Locate the cell with the specified text and output its [x, y] center coordinate. 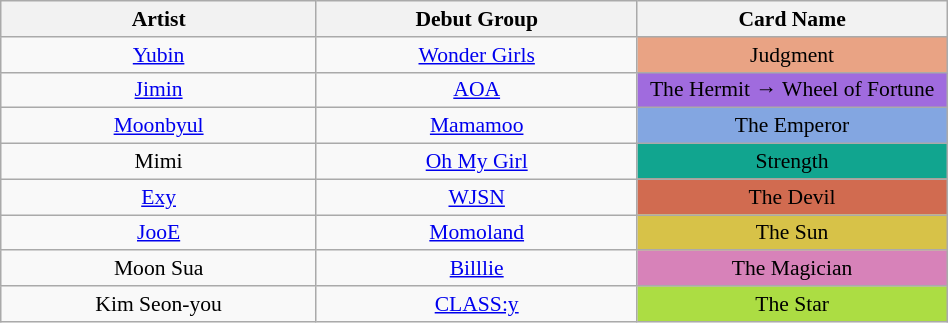
Momoland [476, 233]
WJSN [476, 197]
Exy [159, 197]
Card Name [792, 19]
Judgment [792, 55]
Moonbyul [159, 126]
The Magician [792, 269]
The Star [792, 304]
Yubin [159, 55]
AOA [476, 90]
The Devil [792, 197]
Jimin [159, 90]
Moon Sua [159, 269]
Oh My Girl [476, 162]
The Hermit → Wheel of Fortune [792, 90]
Mamamoo [476, 126]
Mimi [159, 162]
CLASS:y [476, 304]
Wonder Girls [476, 55]
Billlie [476, 269]
Debut Group [476, 19]
Strength [792, 162]
The Emperor [792, 126]
The Sun [792, 233]
JooE [159, 233]
Kim Seon-you [159, 304]
Artist [159, 19]
